Find where the given text appears and provide that cell's center as [X, Y] coordinate. 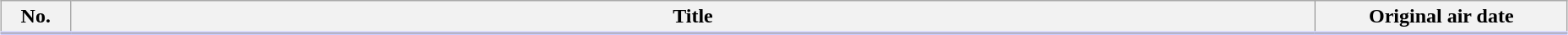
Title [693, 17]
No. [35, 17]
Original air date [1441, 17]
